For the text-containing cell, return its midpoint in [X, Y] coordinate format. 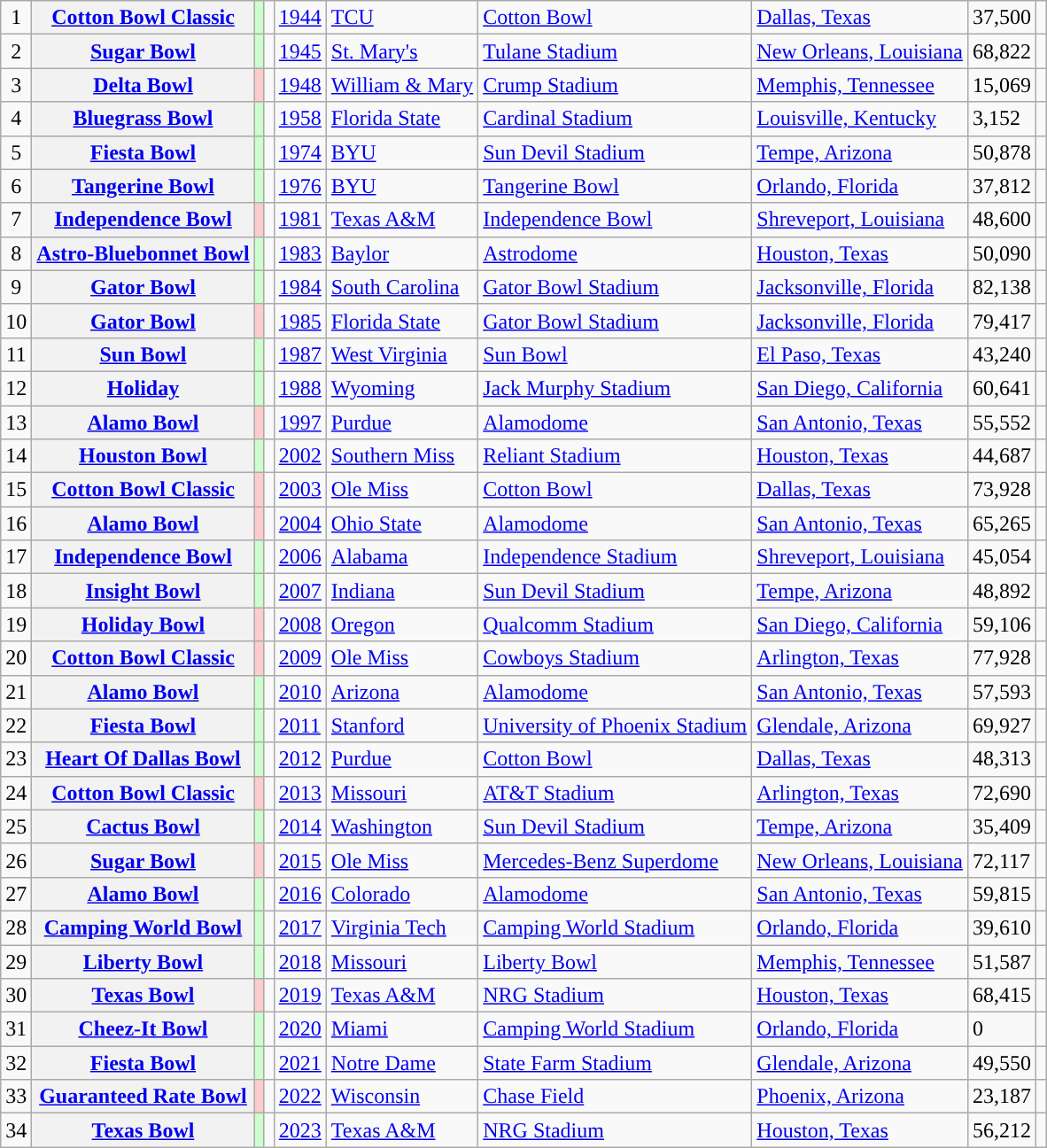
48,892 [1001, 591]
Tulane Stadium [615, 51]
65,265 [1001, 524]
Cardinal Stadium [615, 119]
West Virginia [402, 354]
1997 [299, 423]
32 [16, 1063]
50,090 [1001, 253]
Wyoming [402, 388]
10 [16, 321]
3,152 [1001, 119]
21 [16, 692]
Insight Bowl [143, 591]
Oregon [402, 624]
23 [16, 759]
13 [16, 423]
1974 [299, 152]
2015 [299, 860]
9 [16, 287]
8 [16, 253]
2023 [299, 1130]
59,106 [1001, 624]
University of Phoenix Stadium [615, 725]
South Carolina [402, 287]
43,240 [1001, 354]
2011 [299, 725]
7 [16, 220]
39,610 [1001, 927]
Miami [402, 1029]
Arizona [402, 692]
26 [16, 860]
19 [16, 624]
Stanford [402, 725]
Notre Dame [402, 1063]
12 [16, 388]
Camping World Bowl [143, 927]
49,550 [1001, 1063]
El Paso, Texas [860, 354]
Washington [402, 826]
William & Mary [402, 85]
48,313 [1001, 759]
Virginia Tech [402, 927]
Heart Of Dallas Bowl [143, 759]
2013 [299, 793]
34 [16, 1130]
18 [16, 591]
2004 [299, 524]
68,822 [1001, 51]
Reliant Stadium [615, 456]
1985 [299, 321]
Southern Miss [402, 456]
68,415 [1001, 996]
14 [16, 456]
25 [16, 826]
1945 [299, 51]
44,687 [1001, 456]
2007 [299, 591]
55,552 [1001, 423]
1 [16, 18]
20 [16, 658]
Holiday [143, 388]
1958 [299, 119]
2019 [299, 996]
79,417 [1001, 321]
1976 [299, 186]
72,117 [1001, 860]
Cowboys Stadium [615, 658]
2008 [299, 624]
29 [16, 961]
Houston Bowl [143, 456]
3 [16, 85]
2018 [299, 961]
37,812 [1001, 186]
2020 [299, 1029]
72,690 [1001, 793]
50,878 [1001, 152]
51,587 [1001, 961]
27 [16, 894]
2016 [299, 894]
0 [1001, 1029]
77,928 [1001, 658]
TCU [402, 18]
Baylor [402, 253]
1948 [299, 85]
State Farm Stadium [615, 1063]
1944 [299, 18]
2010 [299, 692]
Astrodome [615, 253]
1988 [299, 388]
11 [16, 354]
2 [16, 51]
59,815 [1001, 894]
St. Mary's [402, 51]
Cactus Bowl [143, 826]
Chase Field [615, 1097]
Holiday Bowl [143, 624]
2014 [299, 826]
57,593 [1001, 692]
Phoenix, Arizona [860, 1097]
AT&T Stadium [615, 793]
30 [16, 996]
Astro-Bluebonnet Bowl [143, 253]
1984 [299, 287]
2003 [299, 490]
Wisconsin [402, 1097]
Guaranteed Rate Bowl [143, 1097]
Indiana [402, 591]
2006 [299, 557]
Jack Murphy Stadium [615, 388]
35,409 [1001, 826]
Qualcomm Stadium [615, 624]
24 [16, 793]
Alabama [402, 557]
56,212 [1001, 1130]
6 [16, 186]
Louisville, Kentucky [860, 119]
2017 [299, 927]
37,500 [1001, 18]
Colorado [402, 894]
48,600 [1001, 220]
Independence Stadium [615, 557]
1987 [299, 354]
45,054 [1001, 557]
17 [16, 557]
2009 [299, 658]
Mercedes-Benz Superdome [615, 860]
23,187 [1001, 1097]
2022 [299, 1097]
22 [16, 725]
Cheez-It Bowl [143, 1029]
Ohio State [402, 524]
73,928 [1001, 490]
Bluegrass Bowl [143, 119]
1981 [299, 220]
16 [16, 524]
33 [16, 1097]
60,641 [1001, 388]
2002 [299, 456]
2012 [299, 759]
69,927 [1001, 725]
15 [16, 490]
Delta Bowl [143, 85]
Crump Stadium [615, 85]
4 [16, 119]
15,069 [1001, 85]
28 [16, 927]
82,138 [1001, 287]
5 [16, 152]
31 [16, 1029]
2021 [299, 1063]
1983 [299, 253]
